Return (X, Y) of the center of cell containing provided text 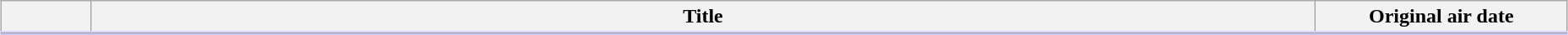
Title (703, 17)
Original air date (1441, 17)
